Return the (X, Y) coordinate for the center point of the cell that contains the specified text.  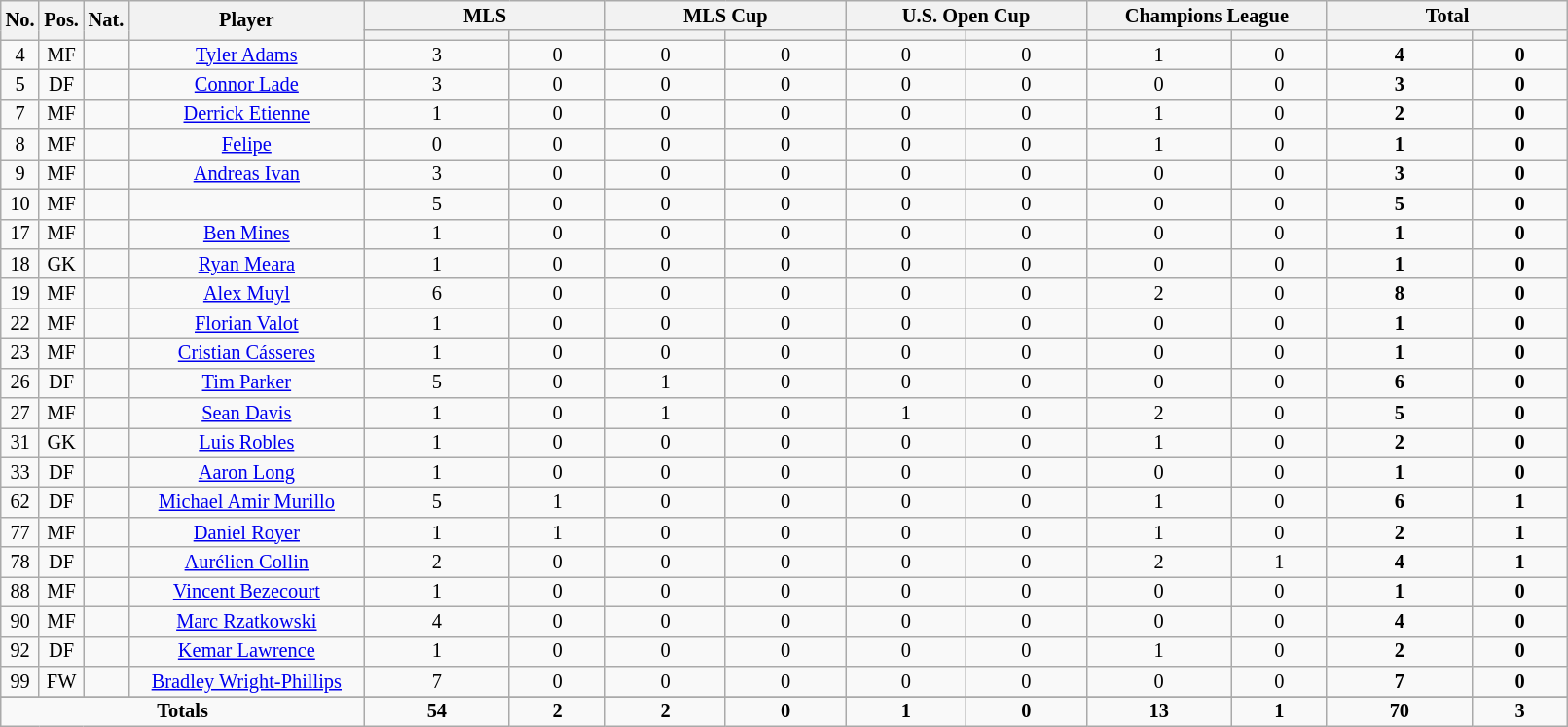
No. (20, 19)
Ben Mines (246, 234)
U.S. Open Cup (966, 16)
Aaron Long (246, 473)
Florian Valot (246, 323)
88 (20, 592)
62 (20, 502)
Pos. (60, 19)
Alex Muyl (246, 294)
13 (1158, 710)
Player (246, 19)
10 (20, 204)
MLS (485, 16)
Aurélien Collin (246, 563)
Total (1446, 16)
78 (20, 563)
Andreas Ivan (246, 173)
Marc Rzatkowski (246, 621)
19 (20, 294)
Vincent Bezecourt (246, 592)
Michael Amir Murillo (246, 502)
Ryan Meara (246, 263)
70 (1400, 710)
Tim Parker (246, 383)
Nat. (106, 19)
Felipe (246, 144)
31 (20, 442)
18 (20, 263)
Connor Lade (246, 84)
77 (20, 531)
22 (20, 323)
23 (20, 352)
Kemar Lawrence (246, 652)
Bradley Wright-Phillips (246, 681)
Tyler Adams (246, 55)
27 (20, 413)
92 (20, 652)
9 (20, 173)
90 (20, 621)
Sean Davis (246, 413)
MLS Cup (726, 16)
33 (20, 473)
Daniel Royer (246, 531)
99 (20, 681)
Champions League (1207, 16)
FW (60, 681)
54 (436, 710)
Cristian Cásseres (246, 352)
17 (20, 234)
26 (20, 383)
Derrick Etienne (246, 115)
Luis Robles (246, 442)
Totals (183, 710)
